From the cell containing the given text, extract its center point as [x, y] coordinate. 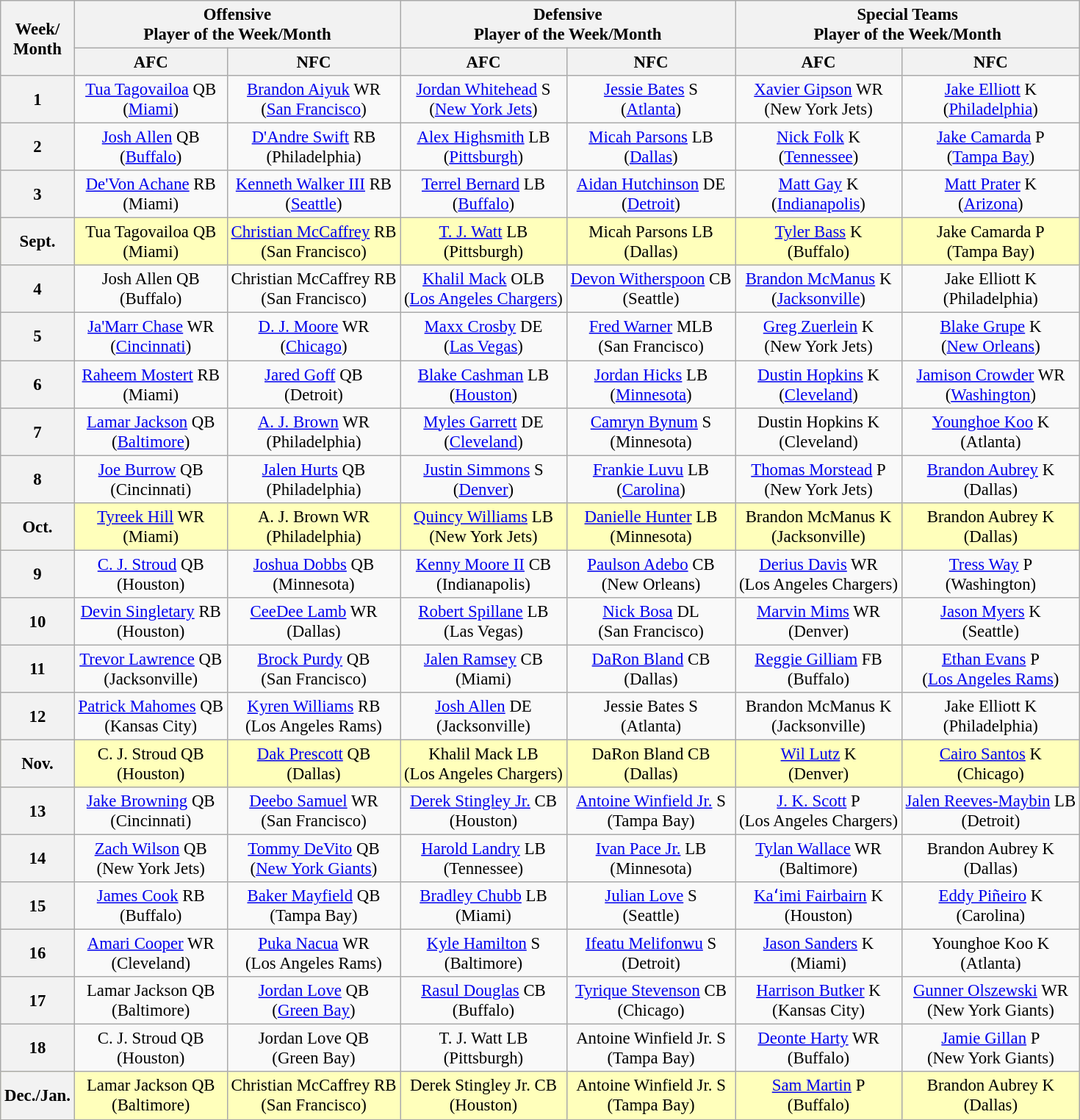
Thomas Morstead P(New York Jets) [818, 479]
Marvin Mims WR(Denver) [818, 621]
Paulson Adebo CB(New Orleans) [651, 574]
Xavier Gipson WR(New York Jets) [818, 100]
4 [37, 289]
Ja'Marr Chase WR(Cincinnati) [151, 336]
Jared Goff QB(Detroit) [313, 385]
2 [37, 147]
9 [37, 574]
Jason Myers K(Seattle) [990, 621]
Camryn Bynum S (Minnesota) [651, 432]
Kenneth Walker III RB(Seattle) [313, 194]
Jamie Gillan P(New York Giants) [990, 1049]
Baker Mayfield QB(Tampa Bay) [313, 906]
D'Andre Swift RB(Philadelphia) [313, 147]
Joshua Dobbs QB(Minnesota) [313, 574]
Jake Elliott K (Philadelphia) [990, 289]
11 [37, 668]
Special TeamsPlayer of the Week/Month [908, 25]
Brandon Aiyuk WR(San Francisco) [313, 100]
Dec./Jan. [37, 1096]
Jalen Hurts QB(Philadelphia) [313, 479]
14 [37, 859]
Eddy Piñeiro K(Carolina) [990, 906]
Tress Way P(Washington) [990, 574]
Ethan Evans P(Los Angeles Rams) [990, 668]
Myles Garrett DE (Cleveland) [483, 432]
Aidan Hutchinson DE(Detroit) [651, 194]
Maxx Crosby DE(Las Vegas) [483, 336]
Kyren Williams RB(Los Angeles Rams) [313, 717]
16 [37, 953]
Khalil Mack OLB(Los Angeles Chargers) [483, 289]
8 [37, 479]
Patrick Mahomes QB(Kansas City) [151, 717]
Jalen Reeves-Maybin LB(Detroit) [990, 811]
De'Von Achane RB(Miami) [151, 194]
Trevor Lawrence QB(Jacksonville) [151, 668]
Harrison Butker K(Kansas City) [818, 1000]
Younghoe Koo K (Atlanta) [990, 432]
DefensivePlayer of the Week/Month [568, 25]
Matt Prater K(Arizona) [990, 194]
Khalil Mack LB(Los Angeles Chargers) [483, 764]
Kenny Moore II CB(Indianapolis) [483, 574]
5 [37, 336]
Danielle Hunter LB(Minnesota) [651, 526]
Ifeatu Melifonwu S(Detroit) [651, 953]
D. J. Moore WR(Chicago) [313, 336]
Jake Browning QB(Cincinnati) [151, 811]
Reggie Gilliam FB(Buffalo) [818, 668]
Deonte Harty WR(Buffalo) [818, 1049]
15 [37, 906]
Jalen Ramsey CB(Miami) [483, 668]
Fred Warner MLB(San Francisco) [651, 336]
Nov. [37, 764]
Greg Zuerlein K(New York Jets) [818, 336]
Jordan Whitehead S(New York Jets) [483, 100]
Tylan Wallace WR(Baltimore) [818, 859]
Bradley Chubb LB(Miami) [483, 906]
Oct. [37, 526]
Matt Gay K(Indianapolis) [818, 194]
Frankie Luvu LB(Carolina) [651, 479]
James Cook RB(Buffalo) [151, 906]
Tyler Bass K(Buffalo) [818, 242]
Brock Purdy QB(San Francisco) [313, 668]
Joe Burrow QB(Cincinnati) [151, 479]
17 [37, 1000]
Jamison Crowder WR(Washington) [990, 385]
Robert Spillane LB(Las Vegas) [483, 621]
Blake Cashman LB(Houston) [483, 385]
Tyrique Stevenson CB(Chicago) [651, 1000]
Nick Bosa DL(San Francisco) [651, 621]
Jordan Hicks LB(Minnesota) [651, 385]
Younghoe Koo K(Atlanta) [990, 953]
Rasul Douglas CB(Buffalo) [483, 1000]
Julian Love S(Seattle) [651, 906]
Wil Lutz K(Denver) [818, 764]
Ivan Pace Jr. LB(Minnesota) [651, 859]
13 [37, 811]
10 [37, 621]
Kyle Hamilton S(Baltimore) [483, 953]
3 [37, 194]
Puka Nacua WR(Los Angeles Rams) [313, 953]
Gunner Olszewski WR(New York Giants) [990, 1000]
Tommy DeVito QB(New York Giants) [313, 859]
Blake Grupe K(New Orleans) [990, 336]
Kaʻimi Fairbairn K(Houston) [818, 906]
Dustin Hopkins K(Cleveland) [818, 385]
Amari Cooper WR(Cleveland) [151, 953]
Dustin Hopkins K (Cleveland) [818, 432]
Devon Witherspoon CB(Seattle) [651, 289]
Sam Martin P(Buffalo) [818, 1096]
J. K. Scott P(Los Angeles Chargers) [818, 811]
Quincy Williams LB(New York Jets) [483, 526]
Derius Davis WR(Los Angeles Chargers) [818, 574]
Cairo Santos K(Chicago) [990, 764]
Terrel Bernard LB(Buffalo) [483, 194]
Tyreek Hill WR(Miami) [151, 526]
Dak Prescott QB(Dallas) [313, 764]
6 [37, 385]
18 [37, 1049]
Deebo Samuel WR(San Francisco) [313, 811]
Nick Folk K (Tennessee) [818, 147]
Harold Landry LB(Tennessee) [483, 859]
12 [37, 717]
Sept. [37, 242]
1 [37, 100]
Week/Month [37, 38]
Alex Highsmith LB(Pittsburgh) [483, 147]
Zach Wilson QB(New York Jets) [151, 859]
Devin Singletary RB(Houston) [151, 621]
7 [37, 432]
Josh Allen DE(Jacksonville) [483, 717]
Jason Sanders K(Miami) [818, 953]
Raheem Mostert RB(Miami) [151, 385]
Justin Simmons S(Denver) [483, 479]
CeeDee Lamb WR(Dallas) [313, 621]
OffensivePlayer of the Week/Month [237, 25]
